Extract the (x, y) coordinate from the center of the cell holding the provided text.  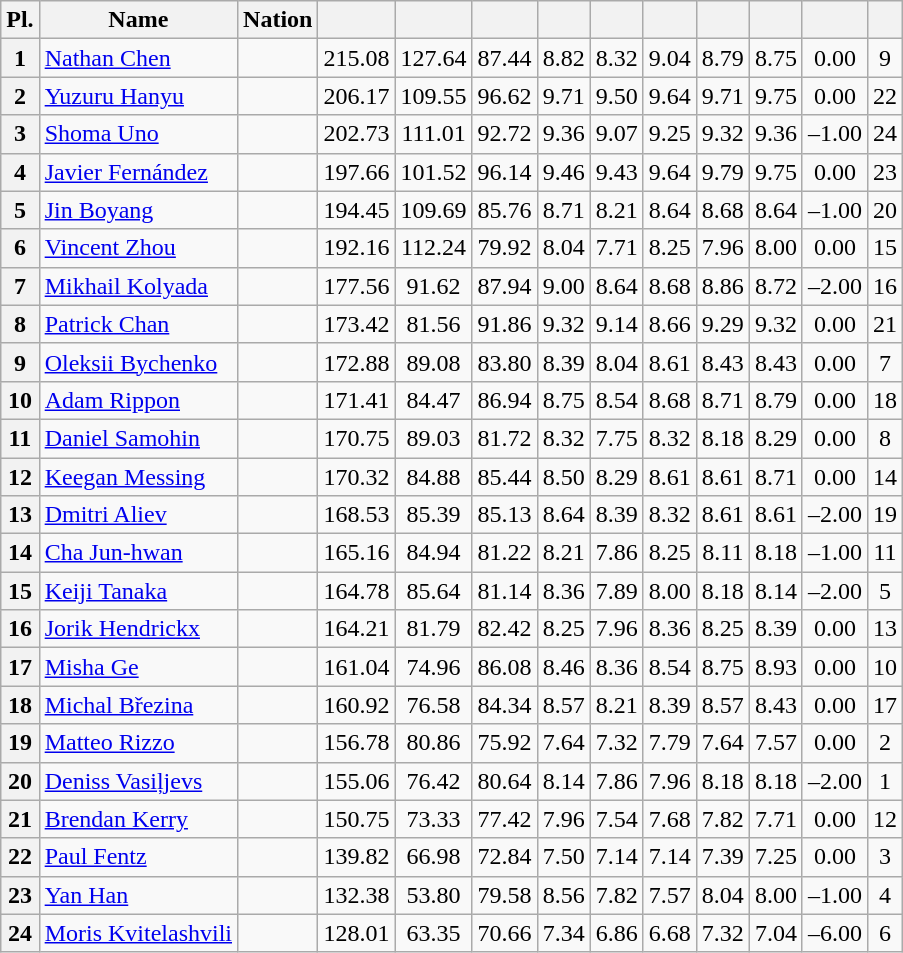
215.08 (356, 58)
Mikhail Kolyada (138, 286)
80.64 (504, 781)
164.78 (356, 591)
165.16 (356, 553)
89.08 (434, 362)
Yuzuru Hanyu (138, 96)
86.08 (504, 667)
173.42 (356, 324)
87.94 (504, 286)
7.54 (616, 819)
76.42 (434, 781)
Oleksii Bychenko (138, 362)
–6.00 (834, 933)
128.01 (356, 933)
8.86 (722, 286)
112.24 (434, 248)
Vincent Zhou (138, 248)
7.39 (722, 857)
168.53 (356, 515)
Brendan Kerry (138, 819)
Michal Březina (138, 705)
81.79 (434, 629)
81.72 (504, 438)
9.50 (616, 96)
66.98 (434, 857)
81.56 (434, 324)
6.68 (670, 933)
Dmitri Aliev (138, 515)
Name (138, 20)
Matteo Rizzo (138, 743)
85.39 (434, 515)
6.86 (616, 933)
Jin Boyang (138, 210)
70.66 (504, 933)
79.58 (504, 895)
8.11 (722, 553)
8.56 (564, 895)
7.34 (564, 933)
9.25 (670, 134)
Jorik Hendrickx (138, 629)
9.07 (616, 134)
72.84 (504, 857)
206.17 (356, 96)
83.80 (504, 362)
Daniel Samohin (138, 438)
8.46 (564, 667)
170.75 (356, 438)
74.96 (434, 667)
127.64 (434, 58)
202.73 (356, 134)
Javier Fernández (138, 172)
92.72 (504, 134)
9.29 (722, 324)
84.94 (434, 553)
Paul Fentz (138, 857)
161.04 (356, 667)
7.25 (776, 857)
160.92 (356, 705)
7.50 (564, 857)
81.22 (504, 553)
75.92 (504, 743)
8.66 (670, 324)
Patrick Chan (138, 324)
170.32 (356, 477)
82.42 (504, 629)
53.80 (434, 895)
Cha Jun-hwan (138, 553)
7.04 (776, 933)
79.92 (504, 248)
80.86 (434, 743)
111.01 (434, 134)
7.79 (670, 743)
9.14 (616, 324)
177.56 (356, 286)
8.82 (564, 58)
85.76 (504, 210)
9.04 (670, 58)
91.62 (434, 286)
84.47 (434, 400)
84.88 (434, 477)
8.50 (564, 477)
7.68 (670, 819)
7.75 (616, 438)
194.45 (356, 210)
101.52 (434, 172)
Deniss Vasiļjevs (138, 781)
91.86 (504, 324)
192.16 (356, 248)
8.72 (776, 286)
9.00 (564, 286)
139.82 (356, 857)
Moris Kvitelashvili (138, 933)
Keegan Messing (138, 477)
89.03 (434, 438)
81.14 (504, 591)
197.66 (356, 172)
85.44 (504, 477)
Shoma Uno (138, 134)
96.62 (504, 96)
155.06 (356, 781)
9.43 (616, 172)
87.44 (504, 58)
172.88 (356, 362)
7.89 (616, 591)
77.42 (504, 819)
9.79 (722, 172)
164.21 (356, 629)
Yan Han (138, 895)
Adam Rippon (138, 400)
Misha Ge (138, 667)
171.41 (356, 400)
73.33 (434, 819)
9.46 (564, 172)
Nation (278, 20)
Pl. (20, 20)
84.34 (504, 705)
76.58 (434, 705)
Keiji Tanaka (138, 591)
63.35 (434, 933)
109.69 (434, 210)
150.75 (356, 819)
156.78 (356, 743)
85.64 (434, 591)
8.93 (776, 667)
86.94 (504, 400)
85.13 (504, 515)
Nathan Chen (138, 58)
109.55 (434, 96)
96.14 (504, 172)
132.38 (356, 895)
